Detect which cell encompasses the target text, then output its (x, y) center coordinate. 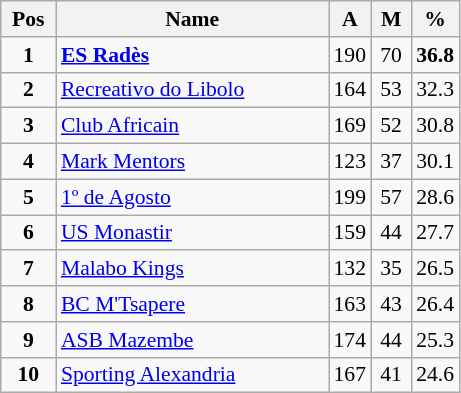
174 (350, 340)
32.3 (435, 90)
30.8 (435, 126)
28.6 (435, 197)
132 (350, 269)
ASB Mazembe (192, 340)
26.5 (435, 269)
Club Africain (192, 126)
57 (391, 197)
Pos (28, 19)
3 (28, 126)
Mark Mentors (192, 162)
1º de Agosto (192, 197)
26.4 (435, 304)
Malabo Kings (192, 269)
163 (350, 304)
43 (391, 304)
4 (28, 162)
10 (28, 375)
123 (350, 162)
Recreativo do Libolo (192, 90)
US Monastir (192, 233)
41 (391, 375)
53 (391, 90)
159 (350, 233)
169 (350, 126)
Name (192, 19)
M (391, 19)
1 (28, 55)
199 (350, 197)
A (350, 19)
30.1 (435, 162)
2 (28, 90)
167 (350, 375)
ES Radès (192, 55)
27.7 (435, 233)
8 (28, 304)
25.3 (435, 340)
24.6 (435, 375)
164 (350, 90)
35 (391, 269)
Sporting Alexandria (192, 375)
36.8 (435, 55)
BC M'Tsapere (192, 304)
70 (391, 55)
7 (28, 269)
% (435, 19)
6 (28, 233)
52 (391, 126)
37 (391, 162)
5 (28, 197)
9 (28, 340)
190 (350, 55)
